Capture the cell that displays the provided text and extract its (x, y) central coordinate. 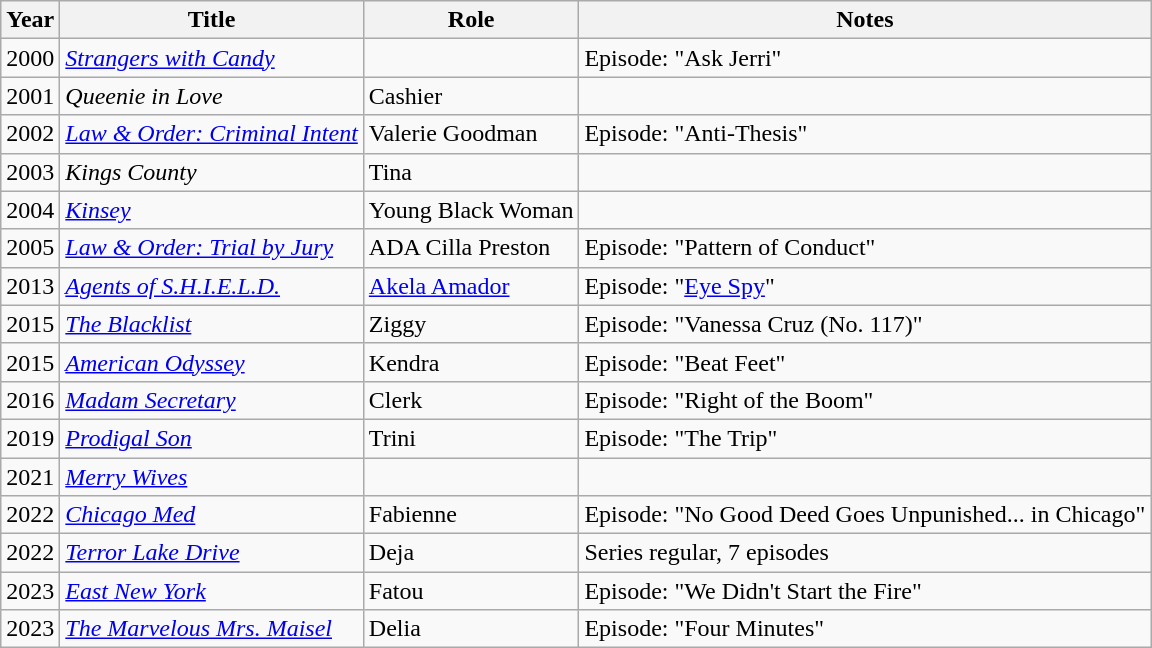
Madam Secretary (212, 400)
Fabienne (471, 515)
ADA Cilla Preston (471, 248)
Tina (471, 172)
East New York (212, 591)
Episode: "We Didn't Start the Fire" (865, 591)
Akela Amador (471, 286)
Chicago Med (212, 515)
2000 (30, 58)
Queenie in Love (212, 96)
Kinsey (212, 210)
Ziggy (471, 324)
Trini (471, 438)
Episode: "Vanessa Cruz (No. 117)" (865, 324)
Title (212, 20)
Strangers with Candy (212, 58)
2005 (30, 248)
Year (30, 20)
Episode: "No Good Deed Goes Unpunished... in Chicago" (865, 515)
2002 (30, 134)
Episode: "Eye Spy" (865, 286)
Prodigal Son (212, 438)
Cashier (471, 96)
Role (471, 20)
Series regular, 7 episodes (865, 553)
Merry Wives (212, 477)
2016 (30, 400)
2021 (30, 477)
The Blacklist (212, 324)
Notes (865, 20)
Valerie Goodman (471, 134)
2001 (30, 96)
Episode: "Right of the Boom" (865, 400)
Clerk (471, 400)
Delia (471, 629)
Episode: "Pattern of Conduct" (865, 248)
2004 (30, 210)
2019 (30, 438)
2003 (30, 172)
Kendra (471, 362)
Law & Order: Criminal Intent (212, 134)
Episode: "Ask Jerri" (865, 58)
Deja (471, 553)
Episode: "Anti-Thesis" (865, 134)
Young Black Woman (471, 210)
The Marvelous Mrs. Maisel (212, 629)
Agents of S.H.I.E.L.D. (212, 286)
American Odyssey (212, 362)
2013 (30, 286)
Fatou (471, 591)
Terror Lake Drive (212, 553)
Law & Order: Trial by Jury (212, 248)
Episode: "Beat Feet" (865, 362)
Episode: "Four Minutes" (865, 629)
Kings County (212, 172)
Episode: "The Trip" (865, 438)
